Extract the [X, Y] coordinate from the center of the cell holding the provided text.  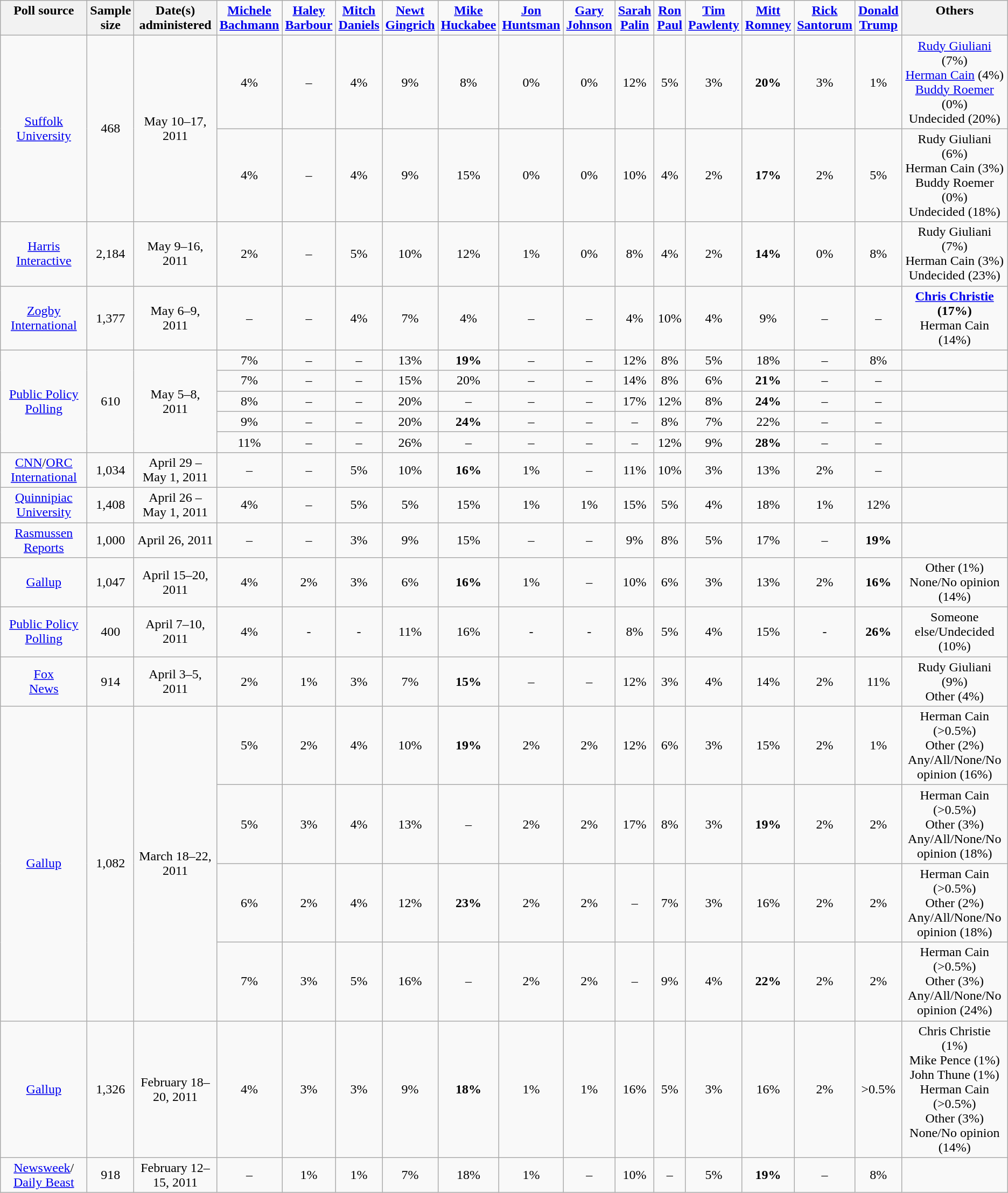
Rick Santorum [825, 18]
918 [111, 1175]
April 29 – May 1, 2011 [176, 469]
Tim Pawlenty [714, 18]
Date(s) administered [176, 18]
May 9–16, 2011 [176, 254]
CNN/ORC International [44, 469]
Herman Cain (>0.5%)Other (3%)Any/All/None/No opinion (18%) [954, 824]
FoxNews [44, 682]
Rudy Giuliani (7%)Herman Cain (3%)Undecided (23%) [954, 254]
Newt Gingrich [410, 18]
April 26, 2011 [176, 539]
Others [954, 18]
1,047 [111, 583]
April 15–20, 2011 [176, 583]
April 26 – May 1, 2011 [176, 505]
April 3–5, 2011 [176, 682]
23% [468, 903]
Michele Bachmann [249, 18]
Haley Barbour [309, 18]
1,326 [111, 1089]
May 5–8, 2011 [176, 401]
1,377 [111, 318]
Mike Huckabee [468, 18]
Rudy Giuliani (9%)Other (4%) [954, 682]
>0.5% [878, 1089]
Someone else/Undecided (10%) [954, 632]
April 7–10, 2011 [176, 632]
Poll source [44, 18]
RasmussenReports [44, 539]
Sarah Palin [634, 18]
28% [768, 442]
Ron Paul [670, 18]
400 [111, 632]
1,408 [111, 505]
February 12–15, 2011 [176, 1175]
Harris Interactive [44, 254]
Rudy Giuliani (6%)Herman Cain (3%)Buddy Roemer (0%)Undecided (18%) [954, 176]
1,082 [111, 864]
914 [111, 682]
468 [111, 129]
Chris Christie (1%)Mike Pence (1%)John Thune (1%)Herman Cain (>0.5%)Other (3%)None/No opinion (14%) [954, 1089]
Donald Trump [878, 18]
21% [768, 381]
610 [111, 401]
Mitch Daniels [359, 18]
February 18–20, 2011 [176, 1089]
Gary Johnson [589, 18]
Samplesize [111, 18]
2,184 [111, 254]
1,000 [111, 539]
May 10–17, 2011 [176, 129]
March 18–22, 2011 [176, 864]
QuinnipiacUniversity [44, 505]
Herman Cain (>0.5%)Other (3%)Any/All/None/No opinion (24%) [954, 981]
May 6–9, 2011 [176, 318]
Jon Huntsman [531, 18]
Other (1%)None/No opinion (14%) [954, 583]
Herman Cain (>0.5%)Other (2%)Any/All/None/No opinion (16%) [954, 746]
Mitt Romney [768, 18]
Herman Cain (>0.5%)Other (2%)Any/All/None/No opinion (18%) [954, 903]
Newsweek/Daily Beast [44, 1175]
Suffolk University [44, 129]
ZogbyInternational [44, 318]
Chris Christie (17%)Herman Cain (14%) [954, 318]
Rudy Giuliani (7%)Herman Cain (4%)Buddy Roemer (0%)Undecided (20%) [954, 82]
1,034 [111, 469]
